Determine the [X, Y] coordinate at the center of the cell enclosing the given text.  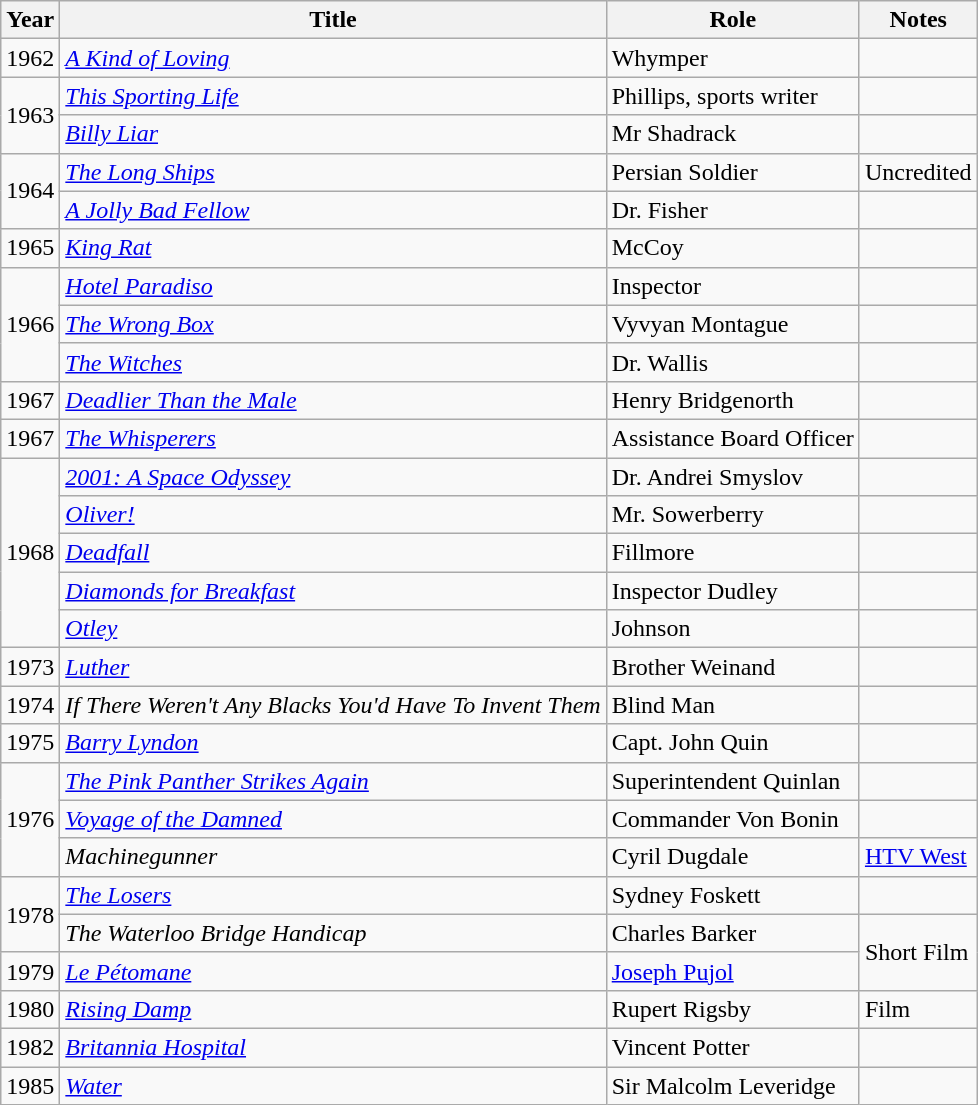
The Whisperers [333, 438]
Inspector [732, 286]
Vyvyan Montague [732, 324]
Rising Damp [333, 1009]
1982 [30, 1047]
Dr. Wallis [732, 362]
1966 [30, 324]
Dr. Andrei Smyslov [732, 477]
1975 [30, 743]
Film [918, 1009]
Barry Lyndon [333, 743]
Blind Man [732, 705]
Vincent Potter [732, 1047]
Superintendent Quinlan [732, 781]
1985 [30, 1085]
Billy Liar [333, 134]
Dr. Fisher [732, 210]
Mr. Sowerberry [732, 515]
The Witches [333, 362]
A Kind of Loving [333, 58]
Luther [333, 667]
2001: A Space Odyssey [333, 477]
Joseph Pujol [732, 971]
Henry Bridgenorth [732, 400]
Rupert Rigsby [732, 1009]
Brother Weinand [732, 667]
Diamonds for Breakfast [333, 591]
1965 [30, 248]
1962 [30, 58]
Cyril Dugdale [732, 857]
Capt. John Quin [732, 743]
Commander Von Bonin [732, 819]
1978 [30, 914]
Charles Barker [732, 933]
Notes [918, 20]
Uncredited [918, 172]
Assistance Board Officer [732, 438]
Oliver! [333, 515]
The Waterloo Bridge Handicap [333, 933]
Inspector Dudley [732, 591]
1976 [30, 819]
The Losers [333, 895]
Water [333, 1085]
1979 [30, 971]
1963 [30, 115]
The Wrong Box [333, 324]
Short Film [918, 952]
Fillmore [732, 553]
Le Pétomane [333, 971]
Britannia Hospital [333, 1047]
Year [30, 20]
Sir Malcolm Leveridge [732, 1085]
Title [333, 20]
1974 [30, 705]
A Jolly Bad Fellow [333, 210]
Whymper [732, 58]
Johnson [732, 629]
Deadlier Than the Male [333, 400]
McCoy [732, 248]
If There Weren't Any Blacks You'd Have To Invent Them [333, 705]
1973 [30, 667]
The Pink Panther Strikes Again [333, 781]
The Long Ships [333, 172]
HTV West [918, 857]
Phillips, sports writer [732, 96]
Persian Soldier [732, 172]
Sydney Foskett [732, 895]
1968 [30, 553]
1964 [30, 191]
Voyage of the Damned [333, 819]
1980 [30, 1009]
King Rat [333, 248]
Hotel Paradiso [333, 286]
This Sporting Life [333, 96]
Otley [333, 629]
Mr Shadrack [732, 134]
Role [732, 20]
Machinegunner [333, 857]
Deadfall [333, 553]
